Identify which cell holds the provided text, then report its [x, y] central coordinate. 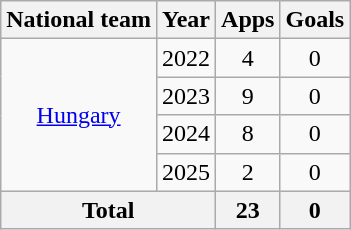
Hungary [79, 115]
Year [186, 20]
23 [248, 210]
2025 [186, 172]
Total [108, 210]
Apps [248, 20]
2023 [186, 96]
2024 [186, 134]
2 [248, 172]
National team [79, 20]
4 [248, 58]
Goals [315, 20]
2022 [186, 58]
9 [248, 96]
8 [248, 134]
